Find where the given text appears and provide that cell's center as (X, Y) coordinate. 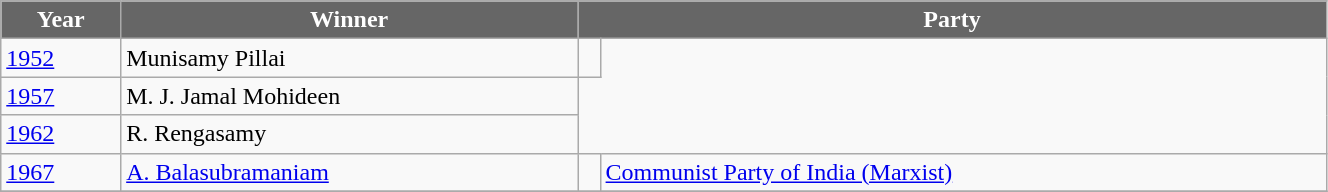
Munisamy Pillai (350, 58)
A. Balasubramaniam (350, 172)
1957 (61, 96)
Winner (350, 20)
Communist Party of India (Marxist) (963, 172)
1967 (61, 172)
1952 (61, 58)
M. J. Jamal Mohideen (350, 96)
Party (952, 20)
Year (61, 20)
1962 (61, 134)
R. Rengasamy (350, 134)
